For the text-containing cell, return its midpoint in (x, y) coordinate format. 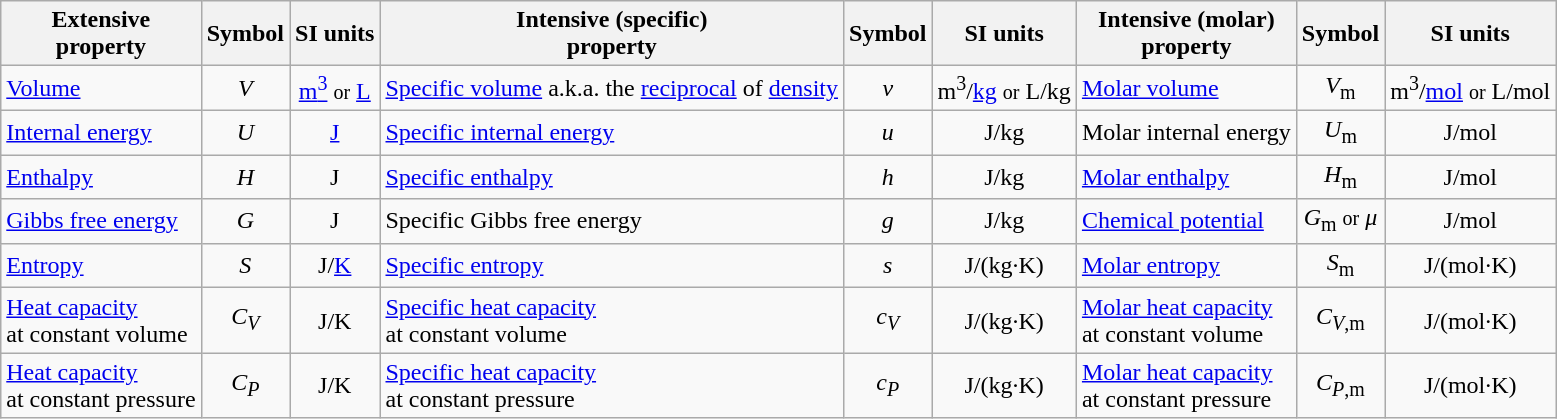
h (888, 177)
Extensiveproperty (101, 34)
Specific entropy (612, 265)
Molar entropy (1186, 265)
Entropy (101, 265)
Hm (1340, 177)
Specific enthalpy (612, 177)
cP (888, 386)
Specific internal energy (612, 132)
Specific Gibbs free energy (612, 221)
U (245, 132)
CV,m (1340, 320)
Molar heat capacity at constant volume (1186, 320)
m3 or L (335, 88)
m3/mol or L/mol (1470, 88)
Molar heat capacity at constant pressure (1186, 386)
Heat capacity at constant pressure (101, 386)
Molar enthalpy (1186, 177)
Intensive (molar)property (1186, 34)
Gm or μ (1340, 221)
v (888, 88)
Internal energy (101, 132)
Gibbs free energy (101, 221)
Um (1340, 132)
Vm (1340, 88)
Enthalpy (101, 177)
Specific volume a.k.a. the reciprocal of density (612, 88)
G (245, 221)
CP,m (1340, 386)
V (245, 88)
m3/kg or L/kg (1004, 88)
Heat capacity at constant volume (101, 320)
CP (245, 386)
Molar internal energy (1186, 132)
cV (888, 320)
u (888, 132)
Volume (101, 88)
Sm (1340, 265)
Molar volume (1186, 88)
Specific heat capacity at constant volume (612, 320)
CV (245, 320)
Specific heat capacity at constant pressure (612, 386)
S (245, 265)
g (888, 221)
H (245, 177)
Chemical potential (1186, 221)
Intensive (specific)property (612, 34)
s (888, 265)
